Return (X, Y) of the center of cell containing provided text 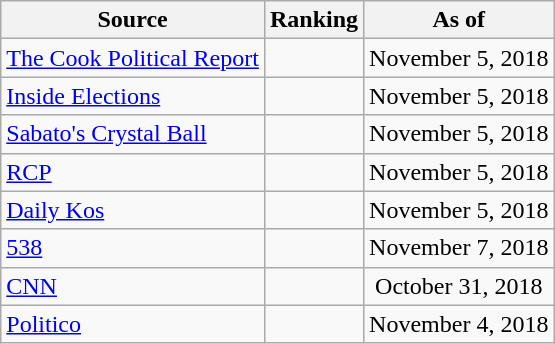
Source (133, 20)
November 7, 2018 (459, 248)
CNN (133, 286)
Daily Kos (133, 210)
Ranking (314, 20)
As of (459, 20)
The Cook Political Report (133, 58)
Politico (133, 324)
RCP (133, 172)
538 (133, 248)
October 31, 2018 (459, 286)
Inside Elections (133, 96)
November 4, 2018 (459, 324)
Sabato's Crystal Ball (133, 134)
